For the text-containing cell, return its midpoint in (X, Y) coordinate format. 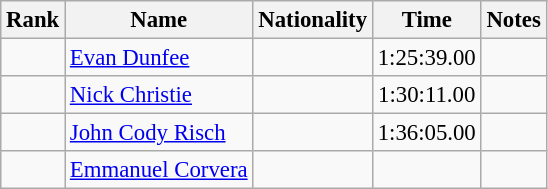
Notes (514, 20)
1:30:11.00 (426, 95)
1:36:05.00 (426, 133)
John Cody Risch (159, 133)
Emmanuel Corvera (159, 170)
Nick Christie (159, 95)
Time (426, 20)
Evan Dunfee (159, 58)
1:25:39.00 (426, 58)
Nationality (312, 20)
Rank (33, 20)
Name (159, 20)
